Search for the cell housing the specified text and yield its [x, y] center coordinate. 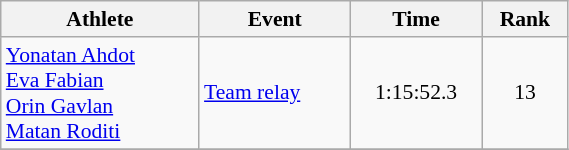
13 [525, 93]
Time [416, 19]
Yonatan Ahdot Eva Fabian Orin Gavlan Matan Roditi [100, 93]
Athlete [100, 19]
Team relay [274, 93]
Event [274, 19]
Rank [525, 19]
1:15:52.3 [416, 93]
